Return the (x, y) coordinate for the center point of the cell that contains the specified text.  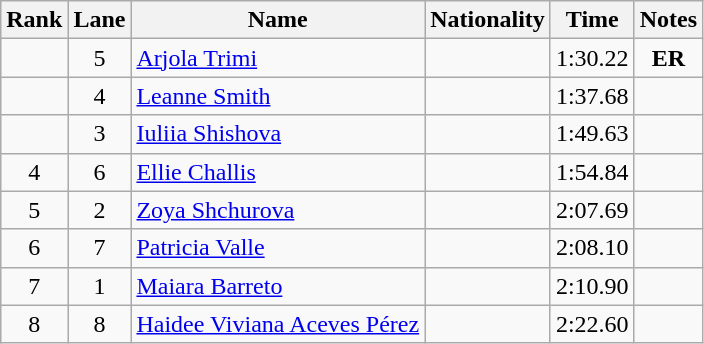
Name (278, 20)
2:07.69 (592, 210)
Rank (34, 20)
2:08.10 (592, 248)
2:10.90 (592, 286)
1:30.22 (592, 58)
Time (592, 20)
Maiara Barreto (278, 286)
Nationality (488, 20)
1 (100, 286)
Iuliia Shishova (278, 134)
1:37.68 (592, 96)
1:54.84 (592, 172)
Notes (668, 20)
2:22.60 (592, 324)
Zoya Shchurova (278, 210)
2 (100, 210)
1:49.63 (592, 134)
Lane (100, 20)
Ellie Challis (278, 172)
3 (100, 134)
Haidee Viviana Aceves Pérez (278, 324)
Leanne Smith (278, 96)
Arjola Trimi (278, 58)
Patricia Valle (278, 248)
ER (668, 58)
